Scan for the cell matching the given text and deliver its (x, y) coordinate at center. 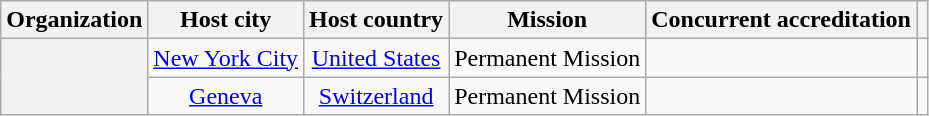
Geneva (226, 96)
United States (376, 58)
Switzerland (376, 96)
New York City (226, 58)
Host country (376, 20)
Organization (74, 20)
Host city (226, 20)
Mission (548, 20)
Concurrent accreditation (782, 20)
